Search for the cell housing the specified text and yield its [X, Y] center coordinate. 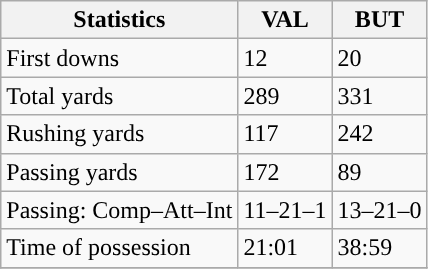
21:01 [285, 248]
289 [285, 96]
Total yards [120, 96]
12 [285, 58]
Passing: Comp–Att–Int [120, 210]
242 [380, 134]
Time of possession [120, 248]
38:59 [380, 248]
Passing yards [120, 172]
VAL [285, 20]
20 [380, 58]
117 [285, 134]
172 [285, 172]
11–21–1 [285, 210]
Statistics [120, 20]
BUT [380, 20]
Rushing yards [120, 134]
13–21–0 [380, 210]
89 [380, 172]
First downs [120, 58]
331 [380, 96]
